Determine the (x, y) coordinate at the center of the cell enclosing the given text.  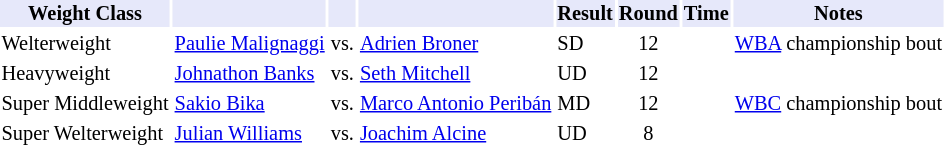
Welterweight (85, 44)
UD (586, 74)
Marco Antonio Peribán (455, 104)
Seth Mitchell (455, 74)
Johnathon Banks (250, 74)
Super Middleweight (85, 104)
WBC championship bout (838, 104)
Notes (838, 14)
Adrien Broner (455, 44)
Paulie Malignaggi (250, 44)
Time (706, 14)
MD (586, 104)
Result (586, 14)
SD (586, 44)
Heavyweight (85, 74)
Weight Class (85, 14)
Sakio Bika (250, 104)
WBA championship bout (838, 44)
Round (648, 14)
